Pinpoint the cell where the given text exists, returning its (x, y) midpoint coordinate. 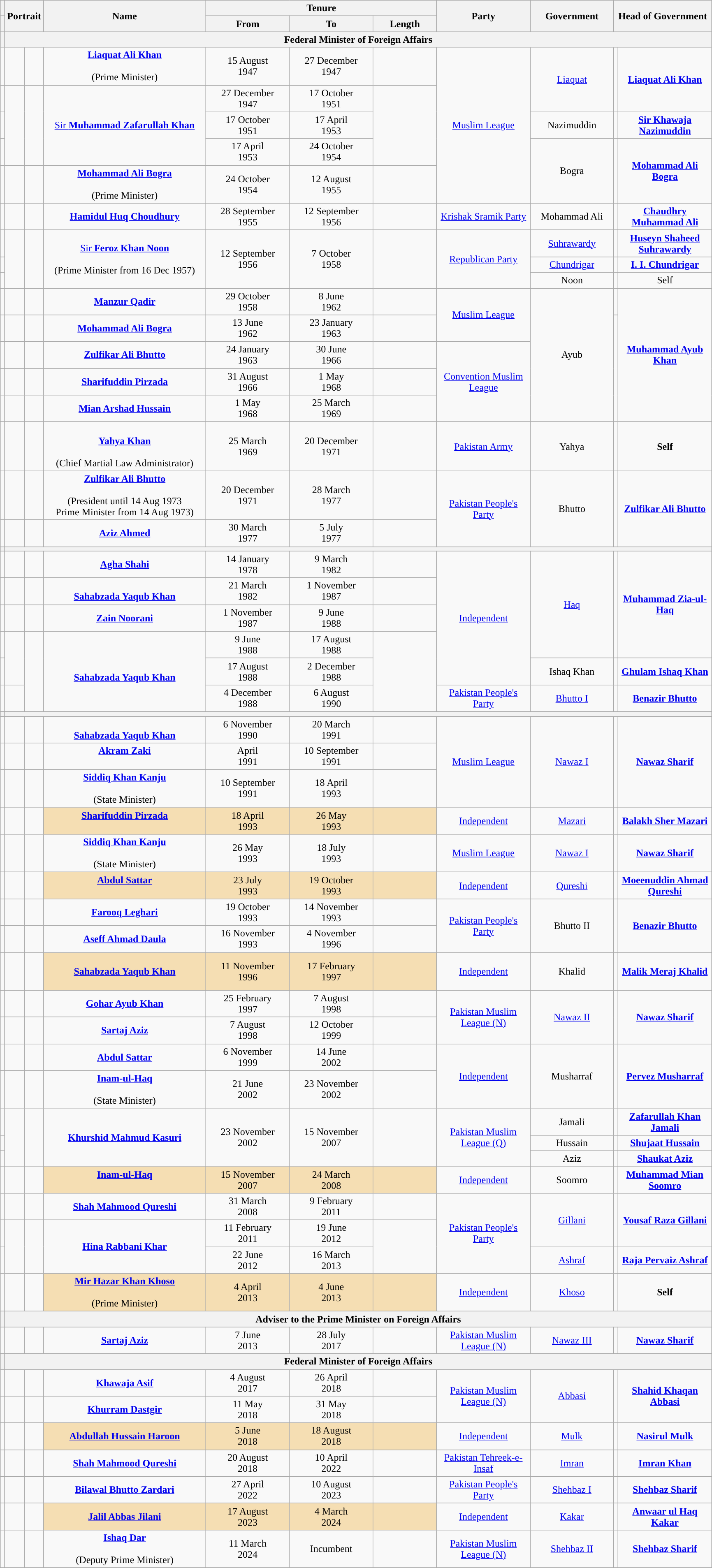
Soomro (572, 1179)
Muhammad Zia-ul-Haq (665, 605)
4 April2013 (248, 1292)
Name (124, 16)
Zulfikar Ali Bhutto(President until 14 Aug 1973Prime Minister from 14 Aug 1973) (124, 495)
Government (572, 16)
16 November1993 (248, 939)
12 October1999 (332, 1031)
15 August1947 (248, 66)
Khurshid Mahmud Kasuri (124, 1137)
Pakistan Tehreek-e-Insaf (484, 1463)
Mohammad Ali (572, 216)
Incumbent (332, 1549)
18 July1993 (332, 853)
Aseff Ahmad Daula (124, 939)
Mian Arshad Hussain (124, 409)
Khawaja Asif (124, 1383)
9 February2011 (332, 1207)
8 June1962 (332, 301)
From (248, 24)
18 August2018 (332, 1436)
7 October1958 (332, 259)
Nasirul Mulk (665, 1436)
Tenure (322, 8)
Musharraf (572, 1076)
Gohar Ayub Khan (124, 1003)
14 January1978 (248, 564)
Shujaat Hussain (665, 1143)
22 June2012 (248, 1260)
Ayub (572, 354)
Hussain (572, 1143)
14 November1993 (332, 912)
Sir Muhammad Zafarullah Khan (124, 125)
Inam-ul-Haq (124, 1179)
7 June2013 (248, 1341)
Pakistan Army (484, 447)
Bhutto I (572, 698)
29 October1958 (248, 301)
Imran (572, 1463)
Party (484, 16)
31 August1966 (248, 382)
Chaudhry Muhammad Ali (665, 216)
Balakh Sher Mazari (665, 821)
23 January1963 (332, 328)
Mulk (572, 1436)
Manzur Qadir (124, 301)
Anwaar ul Haq Kakar (665, 1517)
Ishaq Khan (572, 671)
25 February1997 (248, 1003)
4 December1988 (248, 698)
Kakar (572, 1517)
Shaukat Aziz (665, 1158)
10 April2022 (332, 1463)
21 June2002 (248, 1089)
Pakistan Muslim League (Q) (484, 1137)
Adviser to the Prime Minister on Foreign Affairs (358, 1319)
Nawaz III (572, 1341)
5 July1977 (332, 533)
Liaquat Ali Khan (665, 80)
Bogra (572, 171)
4 August2017 (248, 1383)
11 May2018 (248, 1410)
Shehbaz I (572, 1489)
Mazari (572, 821)
31 March2008 (248, 1207)
Liaquat (572, 80)
26 April2018 (332, 1383)
17 August2023 (248, 1517)
Shehbaz II (572, 1549)
Chundrigar (572, 264)
6 August1990 (332, 698)
Krishak Sramik Party (484, 216)
Zain Noorani (124, 618)
4 June2013 (332, 1292)
Ishaq Dar(Deputy Prime Minister) (124, 1549)
Imran Khan (665, 1463)
17 February1997 (332, 971)
Moeenuddin Ahmad Qureshi (665, 886)
20 August2018 (248, 1463)
31 May2018 (332, 1410)
Bhutto (572, 509)
Akram Zaki (124, 757)
Raja Pervaiz Ashraf (665, 1260)
28 September1955 (248, 216)
Muhammad Mian Soomro (665, 1179)
Khurram Dastgir (124, 1410)
24 March2008 (332, 1179)
Zafarullah Khan Jamali (665, 1122)
Ghulam Ishaq Khan (665, 671)
Noon (572, 280)
12 August1955 (332, 184)
Yahya Khan(Chief Martial Law Administrator) (124, 447)
19 June2012 (332, 1234)
Abdullah Hussain Haroon (124, 1436)
Mohammad Ali Bogra(Prime Minister) (124, 184)
Sir Khawaja Nazimuddin (665, 125)
14 June2002 (332, 1057)
I. I. Chundrigar (665, 264)
13 June1962 (248, 328)
Haq (572, 605)
20 March1991 (332, 730)
Mir Hazar Khan Khoso(Prime Minister) (124, 1292)
Liaquat Ali Khan(Prime Minister) (124, 66)
Sir Feroz Khan Noon(Prime Minister from 16 Dec 1957) (124, 259)
Nawaz II (572, 1017)
23 July1993 (248, 886)
9 March1982 (332, 564)
Jamali (572, 1122)
Inam-ul-Haq(State Minister) (124, 1089)
Nazimuddin (572, 125)
Republican Party (484, 259)
Convention Muslim League (484, 382)
Yahya (572, 447)
Aziz Ahmed (124, 533)
Muhammad Ayub Khan (665, 354)
11 November1996 (248, 971)
28 March1977 (332, 495)
27 April2022 (248, 1489)
Gillani (572, 1220)
Malik Meraj Khalid (665, 971)
Pervez Musharraf (665, 1076)
2 December1988 (332, 671)
Length (405, 24)
11 March2024 (248, 1549)
Abbasi (572, 1396)
Suhrawardy (572, 243)
28 July2017 (332, 1341)
Hamidul Huq Choudhury (124, 216)
Qureshi (572, 886)
Khoso (572, 1292)
4 March2024 (332, 1517)
10 August2023 (332, 1489)
Bhutto II (572, 926)
Portrait (24, 16)
Jalil Abbas Jilani (124, 1517)
4 November1996 (332, 939)
24 January1963 (248, 355)
11 February2011 (248, 1234)
Yousaf Raza Gillani (665, 1220)
16 March2013 (332, 1260)
Farooq Leghari (124, 912)
21 March1982 (248, 591)
Khalid (572, 971)
6 November1999 (248, 1057)
5 June2018 (248, 1436)
To (332, 24)
Agha Shahi (124, 564)
Head of Government (663, 16)
Shahid Khaqan Abbasi (665, 1396)
30 June1966 (332, 355)
Bilawal Bhutto Zardari (124, 1489)
Huseyn Shaheed Suhrawardy (665, 243)
Aziz (572, 1158)
April1991 (248, 757)
Hina Rabbani Khar (124, 1247)
Ashraf (572, 1260)
6 November1990 (248, 730)
30 March1977 (248, 533)
